Search for the cell housing the specified text and yield its [X, Y] center coordinate. 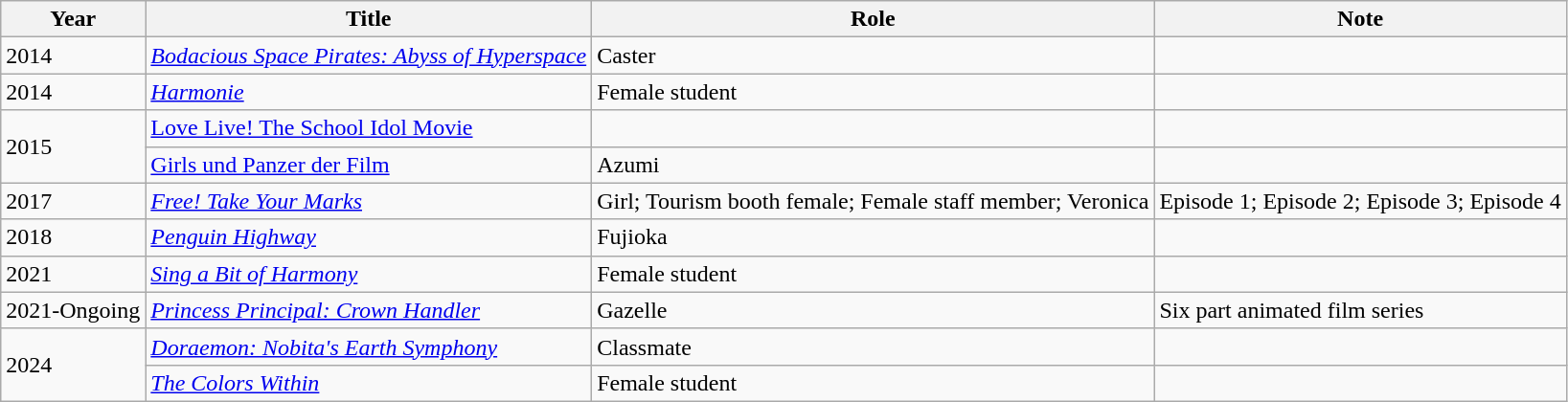
Girl; Tourism booth female; Female staff member; Veronica [874, 201]
Six part animated film series [1360, 310]
Princess Principal: Crown Handler [369, 310]
Classmate [874, 346]
Year [73, 19]
Sing a Bit of Harmony [369, 274]
2024 [73, 365]
Title [369, 19]
Gazelle [874, 310]
Girls und Panzer der Film [369, 165]
Penguin Highway [369, 237]
Azumi [874, 165]
Episode 1; Episode 2; Episode 3; Episode 4 [1360, 201]
Love Live! The School Idol Movie [369, 128]
Note [1360, 19]
2018 [73, 237]
Free! Take Your Marks [369, 201]
2015 [73, 146]
2021 [73, 274]
The Colors Within [369, 383]
Harmonie [369, 92]
Caster [874, 56]
Role [874, 19]
Bodacious Space Pirates: Abyss of Hyperspace [369, 56]
2017 [73, 201]
2021-Ongoing [73, 310]
Doraemon: Nobita's Earth Symphony [369, 346]
Fujioka [874, 237]
